Detect which cell encompasses the target text, then output its [X, Y] center coordinate. 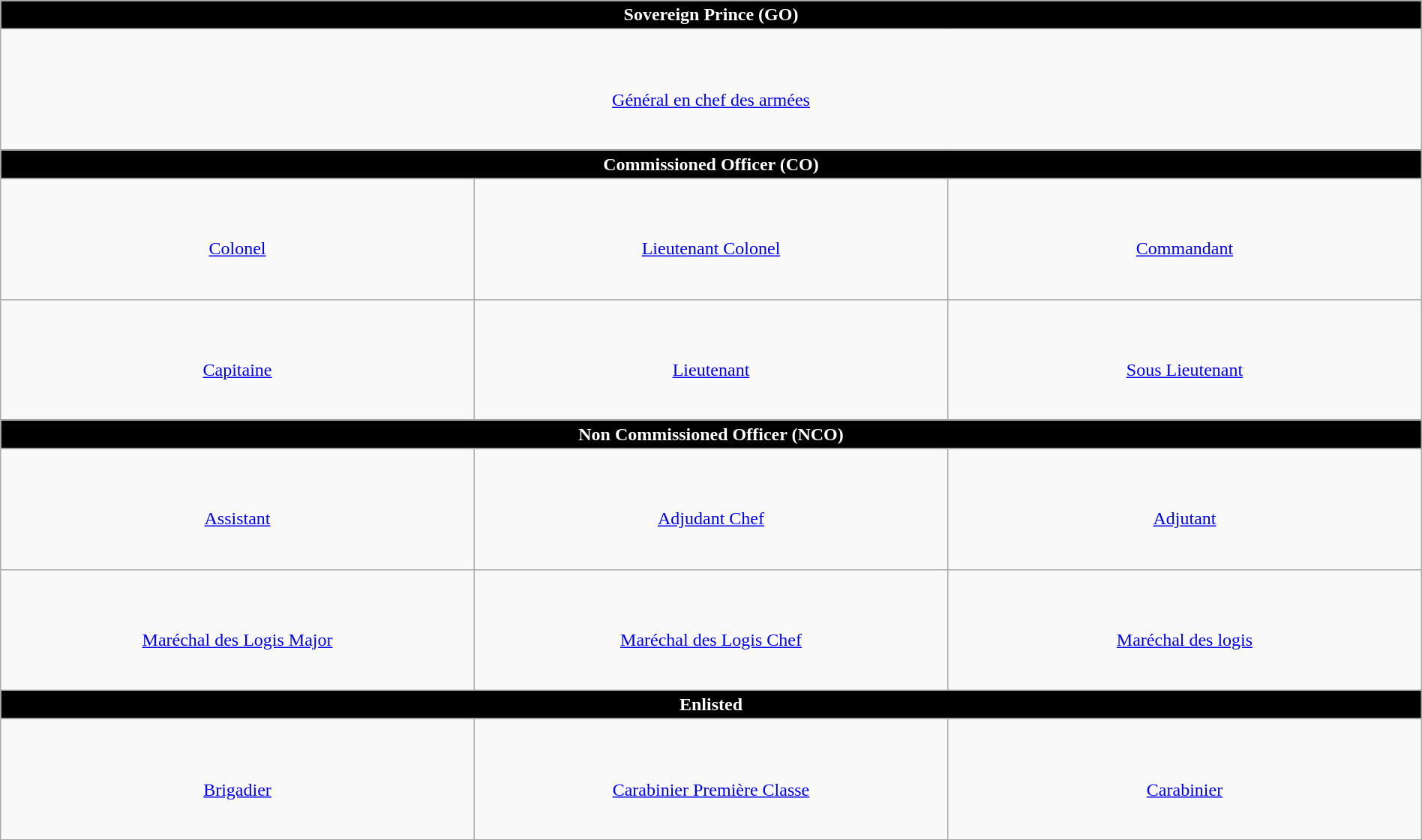
Sous Lieutenant [1185, 360]
Lieutenant [711, 360]
Commandant [1185, 238]
Lieutenant Colonel [711, 238]
Maréchal des logis [1185, 630]
Enlisted [711, 704]
Maréchal des Logis Major [238, 630]
Adjutant [1185, 508]
Carabinier Première Classe [711, 778]
Assistant [238, 508]
Brigadier [238, 778]
Adjudant Chef [711, 508]
Commissioned Officer (CO) [711, 164]
Sovereign Prince (GO) [711, 15]
Capitaine [238, 360]
Maréchal des Logis Chef [711, 630]
Carabinier [1185, 778]
Général en chef des armées [711, 90]
Colonel [238, 238]
Non Commissioned Officer (NCO) [711, 434]
